Detect which cell encompasses the target text, then output its [X, Y] center coordinate. 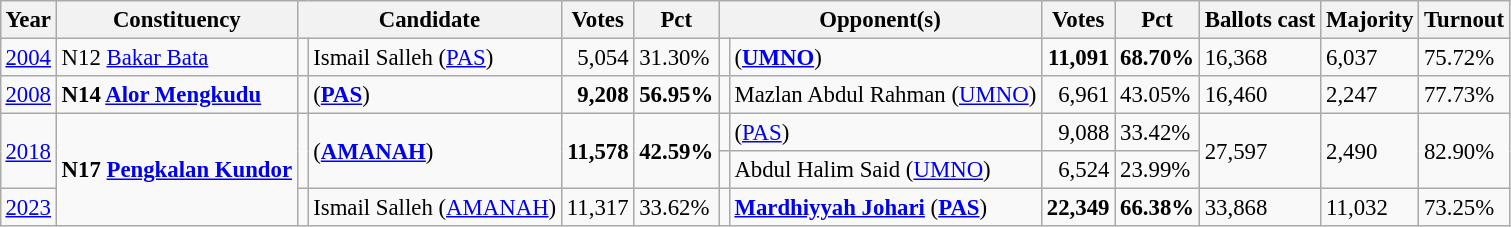
73.25% [1464, 208]
Year [28, 20]
2023 [28, 208]
11,317 [597, 208]
77.73% [1464, 95]
43.05% [1158, 95]
6,524 [1078, 170]
75.72% [1464, 57]
11,091 [1078, 57]
6,037 [1370, 57]
N12 Bakar Bata [176, 57]
5,054 [597, 57]
27,597 [1260, 152]
6,961 [1078, 95]
2,247 [1370, 95]
31.30% [676, 57]
2008 [28, 95]
33.62% [676, 208]
33,868 [1260, 208]
82.90% [1464, 152]
9,208 [597, 95]
Majority [1370, 20]
11,032 [1370, 208]
(UMNO) [885, 57]
Mazlan Abdul Rahman (UMNO) [885, 95]
56.95% [676, 95]
2,490 [1370, 152]
N17 Pengkalan Kundor [176, 170]
Constituency [176, 20]
16,460 [1260, 95]
22,349 [1078, 208]
Turnout [1464, 20]
Ballots cast [1260, 20]
68.70% [1158, 57]
66.38% [1158, 208]
Mardhiyyah Johari (PAS) [885, 208]
9,088 [1078, 133]
Ismail Salleh (PAS) [435, 57]
42.59% [676, 152]
Abdul Halim Said (UMNO) [885, 170]
16,368 [1260, 57]
(AMANAH) [435, 152]
11,578 [597, 152]
Ismail Salleh (AMANAH) [435, 208]
33.42% [1158, 133]
Opponent(s) [880, 20]
Candidate [429, 20]
N14 Alor Mengkudu [176, 95]
2018 [28, 152]
23.99% [1158, 170]
2004 [28, 57]
